Detect which cell encompasses the target text, then output its [X, Y] center coordinate. 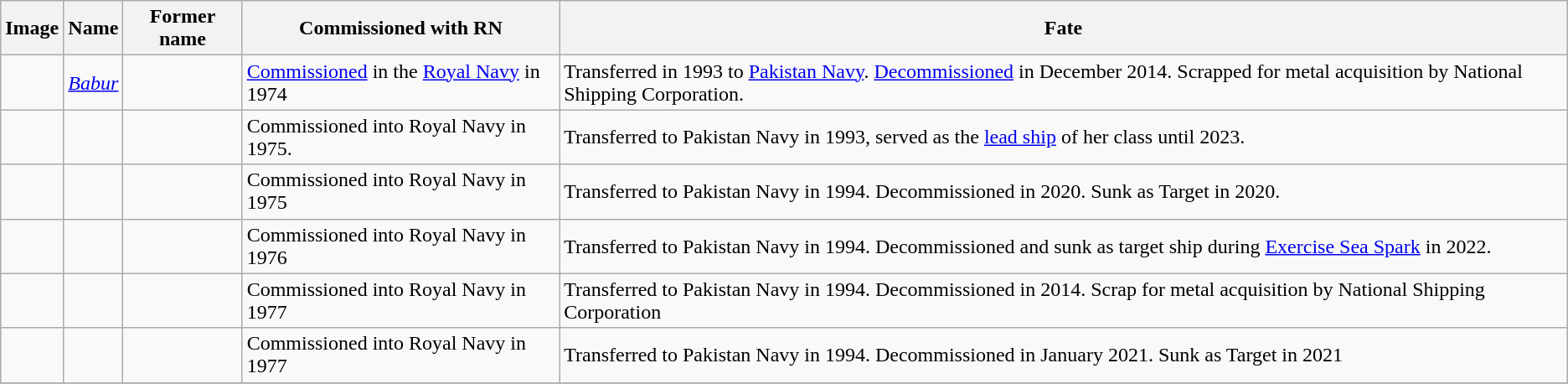
Transferred to Pakistan Navy in 1994. Decommissioned in 2014. Scrap for metal acquisition by National Shipping Corporation [1064, 300]
Babur [94, 82]
Transferred to Pakistan Navy in 1994. Decommissioned and sunk as target ship during Exercise Sea Spark in 2022. [1064, 246]
Commissioned with RN [400, 29]
Commissioned into Royal Navy in 1976 [400, 246]
Commissioned in the Royal Navy in 1974 [400, 82]
Image [32, 29]
Transferred to Pakistan Navy in 1994. Decommissioned in 2020. Sunk as Target in 2020. [1064, 191]
Transferred in 1993 to Pakistan Navy. Decommissioned in December 2014. Scrapped for metal acquisition by National Shipping Corporation. [1064, 82]
Commissioned into Royal Navy in 1975 [400, 191]
Fate [1064, 29]
Transferred to Pakistan Navy in 1993, served as the lead ship of her class until 2023. [1064, 138]
Name [94, 29]
Transferred to Pakistan Navy in 1994. Decommissioned in January 2021. Sunk as Target in 2021 [1064, 355]
Commissioned into Royal Navy in 1975. [400, 138]
Former name [183, 29]
